Provide the [X, Y] coordinate of the cell's center where the given text is located.  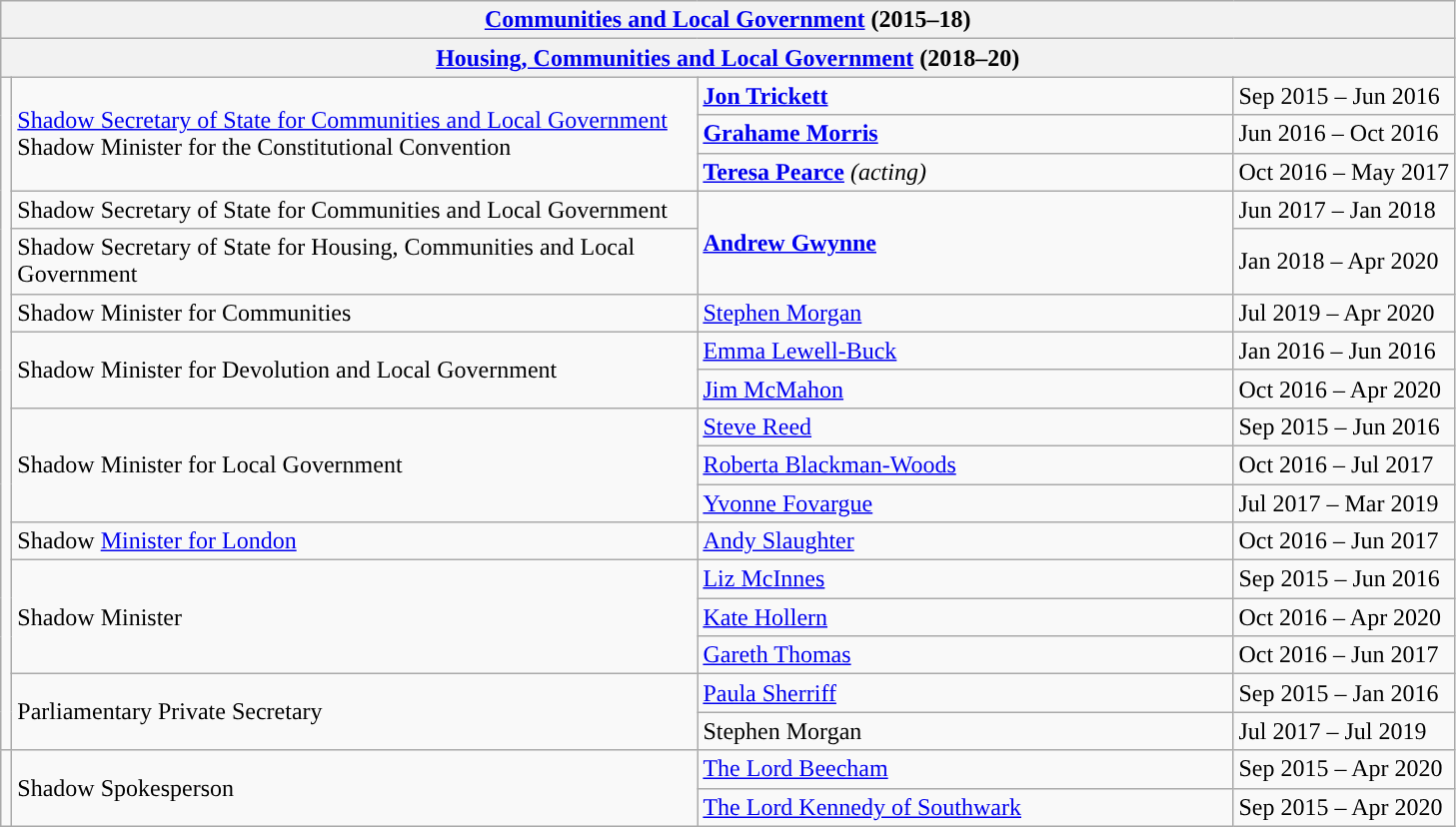
Liz McInnes [965, 579]
Shadow Minister for Local Government [355, 464]
Jun 2017 – Jan 2018 [1344, 210]
Kate Hollern [965, 617]
Housing, Communities and Local Government (2018–20) [728, 58]
Andrew Gwynne [965, 242]
Teresa Pearce (acting) [965, 172]
Communities and Local Government (2015–18) [728, 20]
Grahame Morris [965, 134]
Shadow Minister [355, 617]
Yvonne Fovargue [965, 502]
Oct 2016 – May 2017 [1344, 172]
The Lord Beecham [965, 769]
Shadow Secretary of State for Communities and Local Government [355, 210]
Parliamentary Private Secretary [355, 712]
Jul 2019 – Apr 2020 [1344, 313]
Shadow Spokesperson [355, 788]
The Lord Kennedy of Southwark [965, 807]
Jan 2016 – Jun 2016 [1344, 351]
Shadow Minister for Communities [355, 313]
Oct 2016 – Jul 2017 [1344, 464]
Shadow Minister for London [355, 541]
Jul 2017 – Jul 2019 [1344, 731]
Jan 2018 – Apr 2020 [1344, 262]
Shadow Secretary of State for Housing, Communities and Local Government [355, 262]
Jul 2017 – Mar 2019 [1344, 502]
Jim McMahon [965, 389]
Shadow Secretary of State for Communities and Local GovernmentShadow Minister for the Constitutional Convention [355, 134]
Jon Trickett [965, 96]
Gareth Thomas [965, 655]
Emma Lewell-Buck [965, 351]
Andy Slaughter [965, 541]
Roberta Blackman-Woods [965, 464]
Sep 2015 – Jan 2016 [1344, 693]
Shadow Minister for Devolution and Local Government [355, 370]
Paula Sherriff [965, 693]
Jun 2016 – Oct 2016 [1344, 134]
Steve Reed [965, 426]
